Find where the given text appears and provide that cell's center as (X, Y) coordinate. 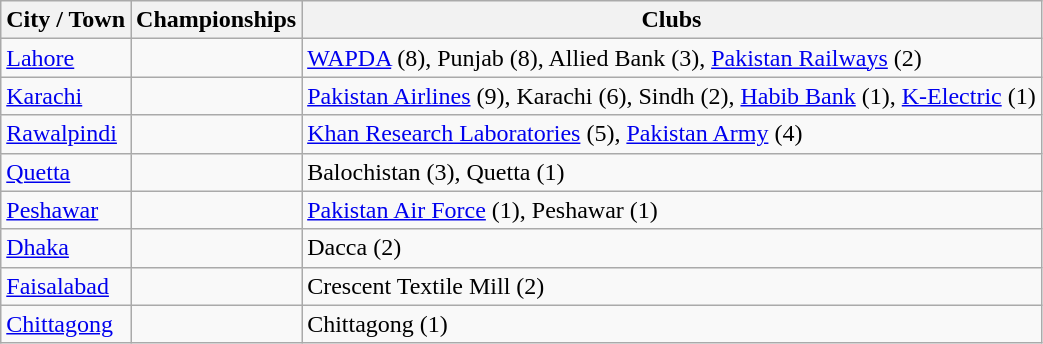
Chittagong (1) (672, 324)
Pakistan Airlines (9), Karachi (6), Sindh (2), Habib Bank (1), K-Electric (1) (672, 96)
Pakistan Air Force (1), Peshawar (1) (672, 210)
Chittagong (66, 324)
Dhaka (66, 248)
Clubs (672, 20)
Dacca (2) (672, 248)
Khan Research Laboratories (5), Pakistan Army (4) (672, 134)
WAPDA (8), Punjab (8), Allied Bank (3), Pakistan Railways (2) (672, 58)
Karachi (66, 96)
Lahore (66, 58)
Quetta (66, 172)
Faisalabad (66, 286)
City / Town (66, 20)
Peshawar (66, 210)
Championships (216, 20)
Balochistan (3), Quetta (1) (672, 172)
Crescent Textile Mill (2) (672, 286)
Rawalpindi (66, 134)
